Provide the [X, Y] coordinate of the cell's center where the given text is located.  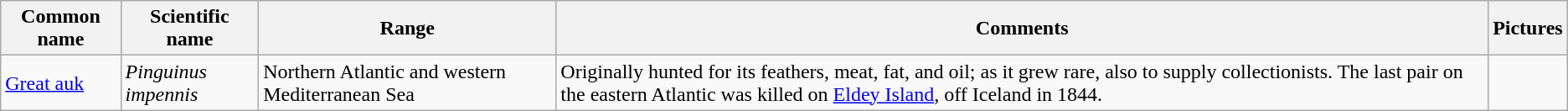
Common name [60, 29]
Scientific name [189, 29]
Pinguinus impennis [189, 82]
Pictures [1528, 29]
Comments [1022, 29]
Range [407, 29]
Northern Atlantic and western Mediterranean Sea [407, 82]
Great auk [60, 82]
